Extract the (X, Y) coordinate from the center of the cell holding the provided text.  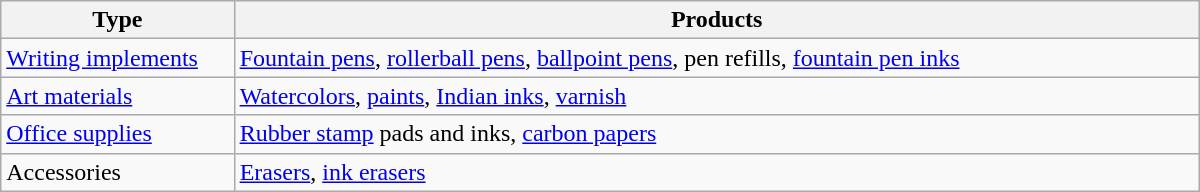
Fountain pens, rollerball pens, ballpoint pens, pen refills, fountain pen inks (716, 58)
Type (118, 20)
Rubber stamp pads and inks, carbon papers (716, 134)
Office supplies (118, 134)
Art materials (118, 96)
Accessories (118, 172)
Writing implements (118, 58)
Watercolors, paints, Indian inks, varnish (716, 96)
Products (716, 20)
Erasers, ink erasers (716, 172)
